Scan for the cell matching the given text and deliver its (X, Y) coordinate at center. 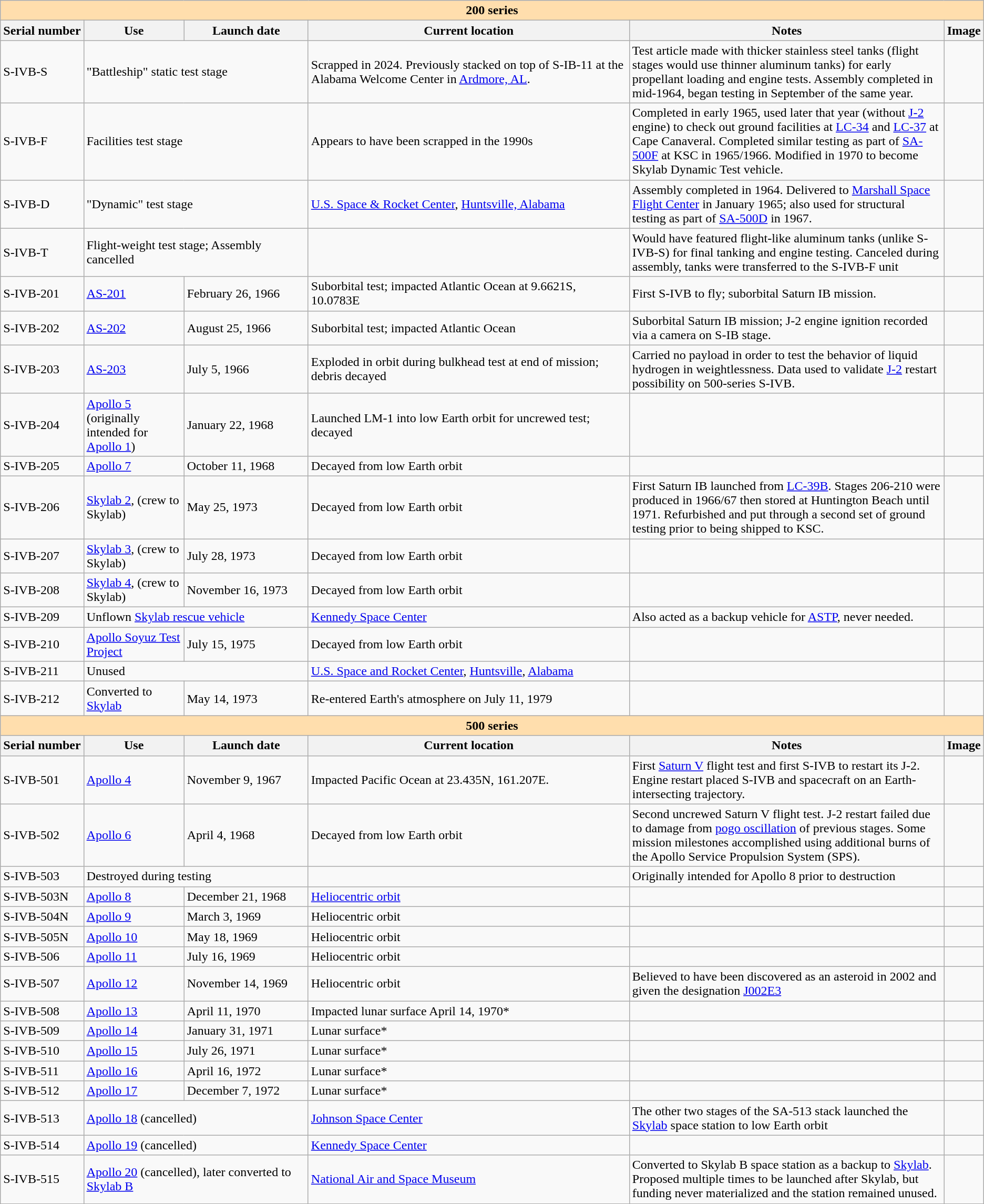
AS-203 (134, 369)
S-IVB-515 (42, 1179)
Converted to Skylab (134, 698)
Suborbital Saturn IB mission; J-2 engine ignition recorded via a camera on S-IB stage. (786, 328)
Impacted Pacific Ocean at 23.435N, 161.207E. (469, 780)
May 25, 1973 (246, 507)
Apollo 16 (134, 1071)
Apollo 10 (134, 936)
Johnson Space Center (469, 1118)
S-IVB-205 (42, 466)
Believed to have been discovered as an asteroid in 2002 and given the designation J002E3 (786, 983)
S-IVB-209 (42, 617)
S-IVB-508 (42, 1011)
National Air and Space Museum (469, 1179)
AS-201 (134, 293)
S-IVB-207 (42, 555)
Facilities test stage (196, 141)
July 16, 1969 (246, 956)
S-IVB-T (42, 252)
Apollo 19 (cancelled) (196, 1145)
S-IVB-503 (42, 876)
Apollo 5 (originally intended for Apollo 1) (134, 425)
Apollo Soyuz Test Project (134, 645)
S-IVB-511 (42, 1071)
December 21, 1968 (246, 896)
S-IVB-513 (42, 1118)
February 26, 1966 (246, 293)
S-IVB-203 (42, 369)
November 14, 1969 (246, 983)
S-IVB-506 (42, 956)
Flight-weight test stage; Assembly cancelled (196, 252)
Apollo 15 (134, 1051)
Scrapped in 2024. Previously stacked on top of S-IB-11 at the Alabama Welcome Center in Ardmore, AL. (469, 72)
S-IVB-206 (42, 507)
Apollo 20 (cancelled), later converted to Skylab B (196, 1179)
August 25, 1966 (246, 328)
October 11, 1968 (246, 466)
S-IVB-204 (42, 425)
S-IVB-514 (42, 1145)
Skylab 4, (crew to Skylab) (134, 590)
"Battleship" static test stage (196, 72)
"Dynamic" test stage (196, 204)
200 series (492, 11)
S-IVB-211 (42, 671)
April 16, 1972 (246, 1071)
July 15, 1975 (246, 645)
500 series (492, 726)
Impacted lunar surface April 14, 1970* (469, 1011)
July 5, 1966 (246, 369)
U.S. Space & Rocket Center, Huntsville, Alabama (469, 204)
May 18, 1969 (246, 936)
July 28, 1973 (246, 555)
Apollo 14 (134, 1031)
Suborbital test; impacted Atlantic Ocean at 9.6621S, 10.0783E (469, 293)
Re-entered Earth's atmosphere on July 11, 1979 (469, 698)
S-IVB-507 (42, 983)
First Saturn V flight test and first S-IVB to restart its J-2. Engine restart placed S-IVB and spacecraft on an Earth-intersecting trajectory. (786, 780)
Apollo 8 (134, 896)
May 14, 1973 (246, 698)
Appears to have been scrapped in the 1990s (469, 141)
Assembly completed in 1964. Delivered to Marshall Space Flight Center in January 1965; also used for structural testing as part of SA-500D in 1967. (786, 204)
S-IVB-S (42, 72)
S-IVB-504N (42, 916)
Apollo 12 (134, 983)
First S-IVB to fly; suborbital Saturn IB mission. (786, 293)
U.S. Space and Rocket Center, Huntsville, Alabama (469, 671)
S-IVB-501 (42, 780)
Apollo 4 (134, 780)
Apollo 17 (134, 1091)
S-IVB-502 (42, 835)
Unused (196, 671)
Unflown Skylab rescue vehicle (196, 617)
January 22, 1968 (246, 425)
Apollo 7 (134, 466)
Exploded in orbit during bulkhead test at end of mission; debris decayed (469, 369)
April 4, 1968 (246, 835)
S-IVB-503N (42, 896)
S-IVB-505N (42, 936)
November 16, 1973 (246, 590)
Apollo 11 (134, 956)
Apollo 9 (134, 916)
Skylab 2, (crew to Skylab) (134, 507)
S-IVB-D (42, 204)
S-IVB-208 (42, 590)
S-IVB-201 (42, 293)
Apollo 18 (cancelled) (196, 1118)
November 9, 1967 (246, 780)
S-IVB-212 (42, 698)
AS-202 (134, 328)
Originally intended for Apollo 8 prior to destruction (786, 876)
Destroyed during testing (196, 876)
S-IVB-509 (42, 1031)
Apollo 6 (134, 835)
January 31, 1971 (246, 1031)
S-IVB-202 (42, 328)
S-IVB-F (42, 141)
Skylab 3, (crew to Skylab) (134, 555)
Suborbital test; impacted Atlantic Ocean (469, 328)
S-IVB-510 (42, 1051)
April 11, 1970 (246, 1011)
July 26, 1971 (246, 1051)
S-IVB-512 (42, 1091)
Also acted as a backup vehicle for ASTP, never needed. (786, 617)
December 7, 1972 (246, 1091)
Apollo 13 (134, 1011)
S-IVB-210 (42, 645)
Launched LM-1 into low Earth orbit for uncrewed test; decayed (469, 425)
March 3, 1969 (246, 916)
The other two stages of the SA-513 stack launched the Skylab space station to low Earth orbit (786, 1118)
